For the text-containing cell, return its midpoint in (x, y) coordinate format. 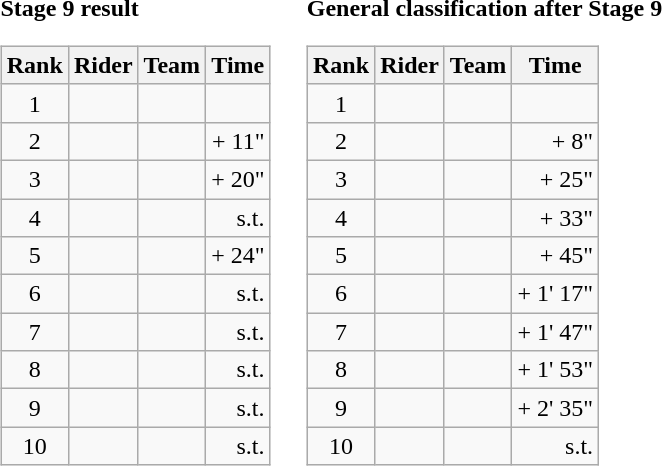
+ 45" (556, 256)
+ 25" (556, 179)
+ 8" (556, 141)
+ 20" (238, 179)
+ 1' 47" (556, 332)
+ 11" (238, 141)
+ 1' 17" (556, 294)
+ 2' 35" (556, 408)
+ 33" (556, 217)
+ 1' 53" (556, 370)
+ 24" (238, 256)
